For the text-containing cell, return its midpoint in (x, y) coordinate format. 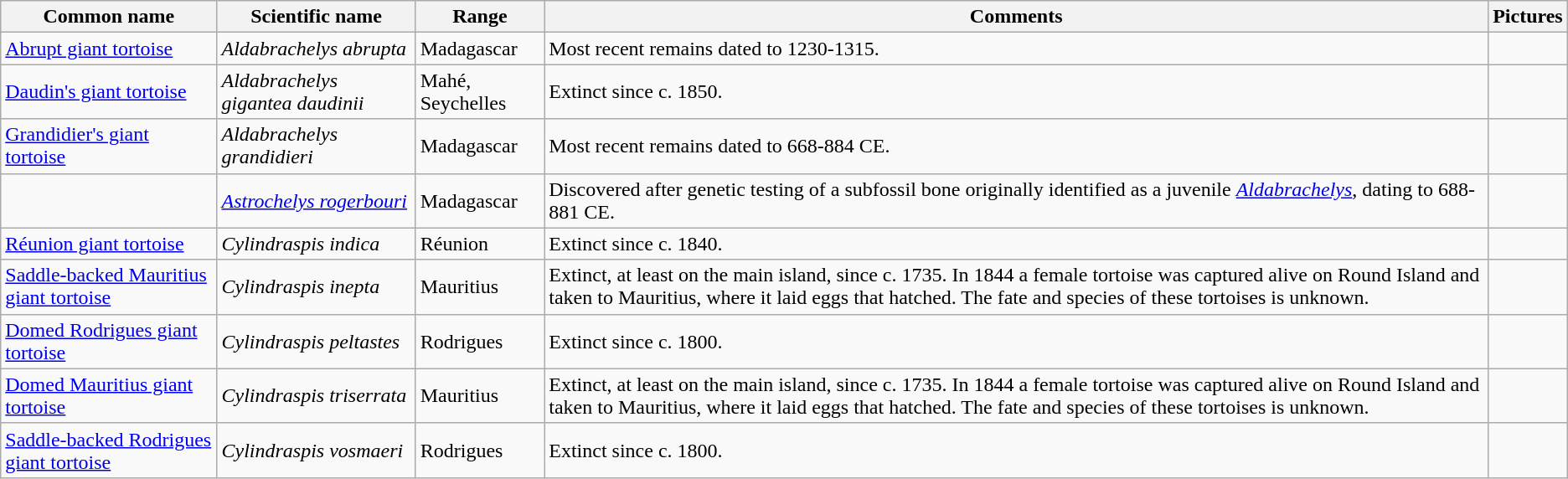
Mahé, Seychelles (480, 92)
Cylindraspis triserrata (317, 395)
Pictures (1528, 17)
Astrochelys rogerbouri (317, 201)
Saddle-backed Mauritius giant tortoise (109, 286)
Daudin's giant tortoise (109, 92)
Aldabrachelys grandidieri (317, 146)
Cylindraspis inepta (317, 286)
Scientific name (317, 17)
Comments (1017, 17)
Cylindraspis vosmaeri (317, 451)
Réunion giant tortoise (109, 244)
Grandidier's giant tortoise (109, 146)
Cylindraspis peltastes (317, 342)
Most recent remains dated to 668-884 CE. (1017, 146)
Extinct since c. 1840. (1017, 244)
Aldabrachelys abrupta (317, 49)
Domed Mauritius giant tortoise (109, 395)
Common name (109, 17)
Discovered after genetic testing of a subfossil bone originally identified as a juvenile Aldabrachelys, dating to 688-881 CE. (1017, 201)
Extinct since c. 1850. (1017, 92)
Aldabrachelys gigantea daudinii (317, 92)
Abrupt giant tortoise (109, 49)
Domed Rodrigues giant tortoise (109, 342)
Réunion (480, 244)
Saddle-backed Rodrigues giant tortoise (109, 451)
Range (480, 17)
Cylindraspis indica (317, 244)
Most recent remains dated to 1230-1315. (1017, 49)
